Identify which cell holds the provided text, then report its (x, y) central coordinate. 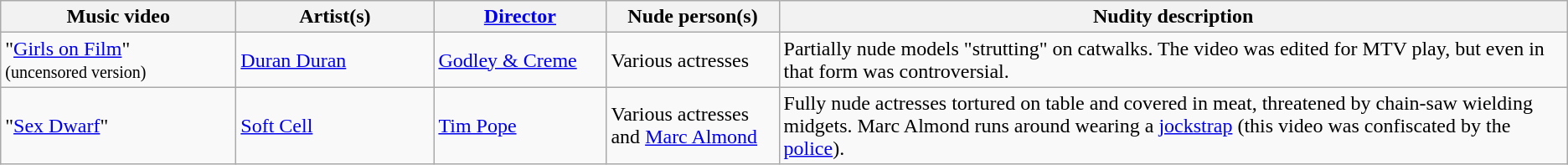
Director (520, 17)
"Sex Dwarf" (119, 126)
Various actresses (693, 60)
Tim Pope (520, 126)
Duran Duran (335, 60)
Partially nude models "strutting" on catwalks. The video was edited for MTV play, but even in that form was controversial. (1173, 60)
Godley & Creme (520, 60)
Music video (119, 17)
Nude person(s) (693, 17)
"Girls on Film"(uncensored version) (119, 60)
Soft Cell (335, 126)
Various actresses and Marc Almond (693, 126)
Artist(s) (335, 17)
Nudity description (1173, 17)
